Provide the [X, Y] coordinate of the cell's center where the given text is located.  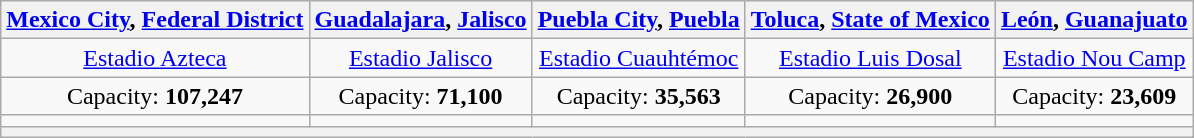
Capacity: 71,100 [420, 96]
Estadio Azteca [155, 58]
Estadio Luis Dosal [870, 58]
Capacity: 23,609 [1094, 96]
Capacity: 35,563 [638, 96]
Guadalajara, Jalisco [420, 20]
Capacity: 26,900 [870, 96]
Estadio Nou Camp [1094, 58]
Capacity: 107,247 [155, 96]
Puebla City, Puebla [638, 20]
Estadio Cuauhtémoc [638, 58]
Toluca, State of Mexico [870, 20]
Mexico City, Federal District [155, 20]
Estadio Jalisco [420, 58]
León, Guanajuato [1094, 20]
